Identify which cell holds the provided text, then report its [x, y] central coordinate. 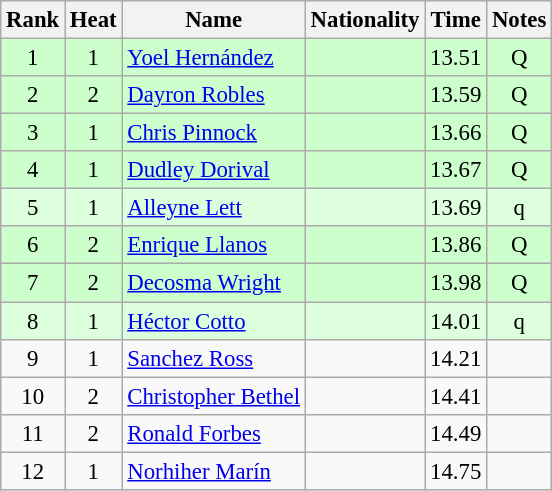
Dayron Robles [214, 95]
Norhiher Marín [214, 471]
Decosma Wright [214, 283]
3 [33, 133]
Alleyne Lett [214, 208]
13.69 [456, 208]
Heat [94, 20]
Rank [33, 20]
14.21 [456, 358]
10 [33, 396]
Ronald Forbes [214, 433]
Nationality [364, 20]
Sanchez Ross [214, 358]
Christopher Bethel [214, 396]
7 [33, 283]
Enrique Llanos [214, 245]
14.41 [456, 396]
5 [33, 208]
Name [214, 20]
9 [33, 358]
13.66 [456, 133]
4 [33, 170]
Dudley Dorival [214, 170]
13.51 [456, 58]
14.01 [456, 321]
Chris Pinnock [214, 133]
Héctor Cotto [214, 321]
13.86 [456, 245]
12 [33, 471]
13.67 [456, 170]
8 [33, 321]
11 [33, 433]
Time [456, 20]
14.49 [456, 433]
13.98 [456, 283]
13.59 [456, 95]
Notes [520, 20]
Yoel Hernández [214, 58]
6 [33, 245]
14.75 [456, 471]
